Extract the (X, Y) coordinate from the center of the cell holding the provided text.  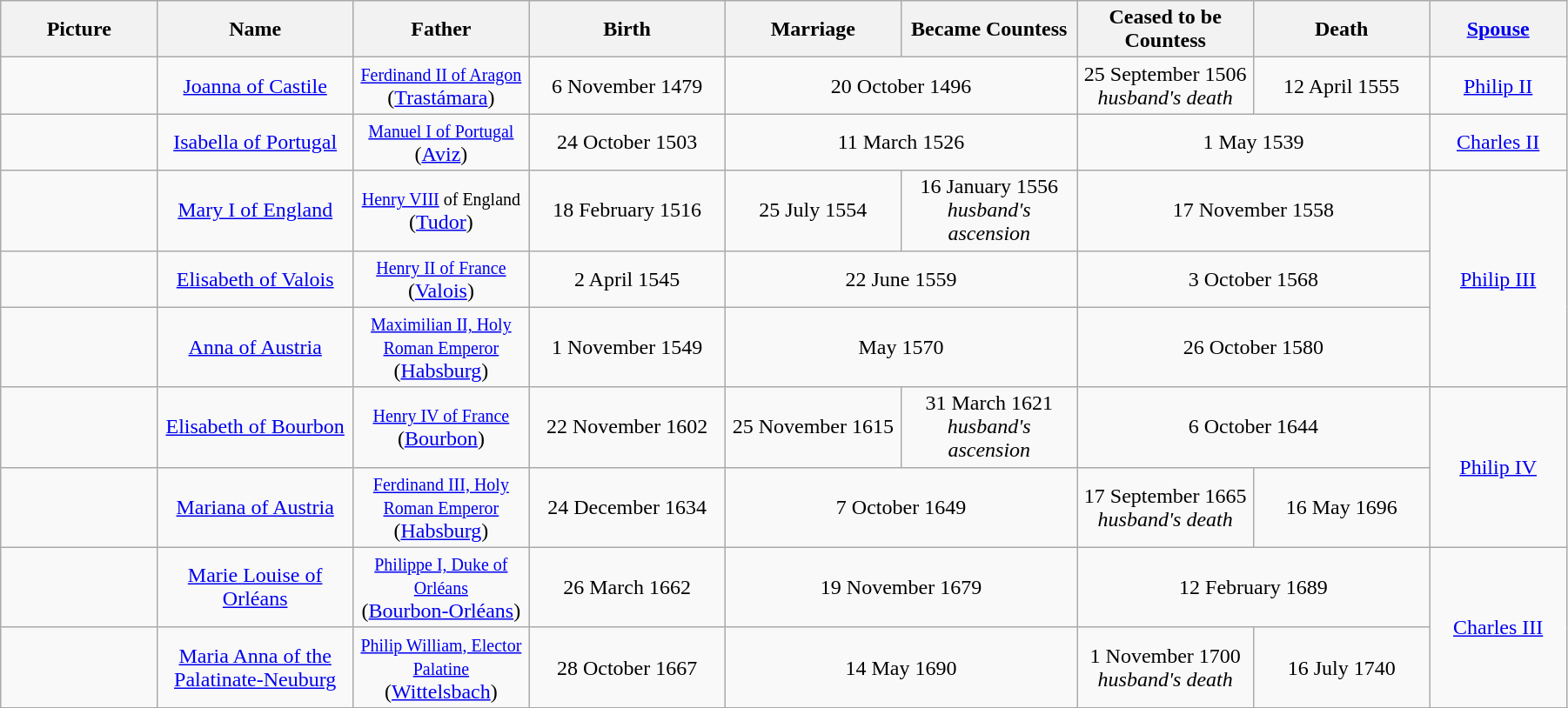
20 October 1496 (901, 85)
25 September 1506husband's death (1165, 85)
Elisabeth of Valois (256, 278)
25 July 1554 (813, 210)
19 November 1679 (901, 587)
Death (1341, 30)
12 April 1555 (1341, 85)
26 March 1662 (627, 587)
31 March 1621husband's ascension (989, 427)
Philippe I, Duke of Orléans(Bourbon-Orléans) (441, 587)
1 November 1700husband's death (1165, 667)
3 October 1568 (1253, 278)
Mary I of England (256, 210)
May 1570 (901, 347)
1 November 1549 (627, 347)
Ferdinand II of Aragon(Trastámara) (441, 85)
11 March 1526 (901, 143)
Maria Anna of the Palatinate-Neuburg (256, 667)
Charles III (1498, 627)
6 October 1644 (1253, 427)
Elisabeth of Bourbon (256, 427)
2 April 1545 (627, 278)
24 October 1503 (627, 143)
Birth (627, 30)
16 January 1556husband's ascension (989, 210)
Philip II (1498, 85)
16 July 1740 (1341, 667)
Picture (79, 30)
28 October 1667 (627, 667)
Maximilian II, Holy Roman Emperor(Habsburg) (441, 347)
Philip William, Elector Palatine(Wittelsbach) (441, 667)
17 September 1665husband's death (1165, 507)
Philip IV (1498, 467)
Became Countess (989, 30)
Spouse (1498, 30)
Father (441, 30)
Henry II of France(Valois) (441, 278)
Mariana of Austria (256, 507)
24 December 1634 (627, 507)
22 June 1559 (901, 278)
25 November 1615 (813, 427)
14 May 1690 (901, 667)
Henry IV of France(Bourbon) (441, 427)
Henry VIII of England (Tudor) (441, 210)
7 October 1649 (901, 507)
17 November 1558 (1253, 210)
18 February 1516 (627, 210)
Charles II (1498, 143)
22 November 1602 (627, 427)
Marriage (813, 30)
Name (256, 30)
16 May 1696 (1341, 507)
Ferdinand III, Holy Roman Emperor(Habsburg) (441, 507)
Manuel I of Portugal(Aviz) (441, 143)
Joanna of Castile (256, 85)
12 February 1689 (1253, 587)
Marie Louise of Orléans (256, 587)
1 May 1539 (1253, 143)
Ceased to be Countess (1165, 30)
Isabella of Portugal (256, 143)
Anna of Austria (256, 347)
26 October 1580 (1253, 347)
Philip III (1498, 278)
6 November 1479 (627, 85)
